Determine the (x, y) coordinate at the center of the cell enclosing the given text.  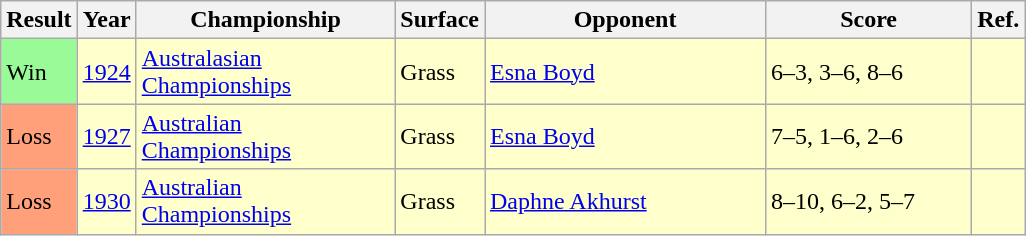
6–3, 3–6, 8–6 (869, 72)
Australasian Championships (266, 72)
Championship (266, 20)
Win (39, 72)
Result (39, 20)
1930 (106, 202)
Ref. (998, 20)
Year (106, 20)
Daphne Akhurst (624, 202)
1924 (106, 72)
1927 (106, 136)
8–10, 6–2, 5–7 (869, 202)
Surface (440, 20)
Opponent (624, 20)
7–5, 1–6, 2–6 (869, 136)
Score (869, 20)
